Output the (X, Y) coordinate of the center of the cell containing the given text.  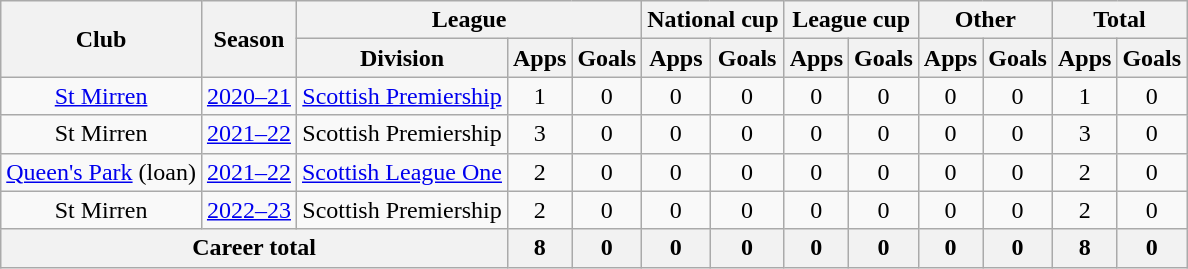
2022–23 (248, 210)
Queen's Park (loan) (102, 172)
Other (985, 20)
League cup (851, 20)
League (468, 20)
Season (248, 39)
National cup (713, 20)
Division (402, 58)
2020–21 (248, 96)
Total (1119, 20)
Club (102, 39)
Scottish League One (402, 172)
Career total (254, 248)
